Find where the given text appears and provide that cell's center as [X, Y] coordinate. 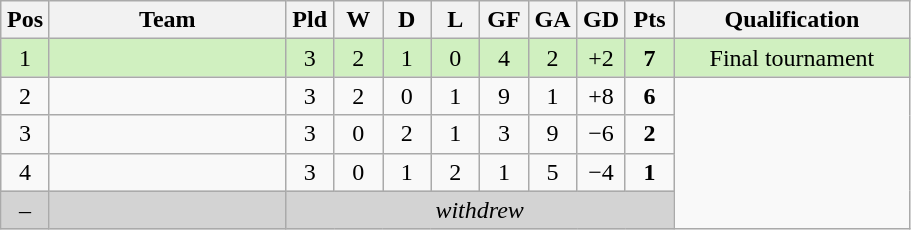
5 [552, 172]
W [358, 20]
Pts [650, 20]
−6 [602, 134]
Team [167, 20]
−4 [602, 172]
GD [602, 20]
D [406, 20]
– [26, 210]
Pld [310, 20]
withdrew [479, 210]
GA [552, 20]
6 [650, 96]
Final tournament [792, 58]
Qualification [792, 20]
GF [504, 20]
+2 [602, 58]
L [456, 20]
7 [650, 58]
Pos [26, 20]
+8 [602, 96]
